Detect which cell encompasses the target text, then output its [X, Y] center coordinate. 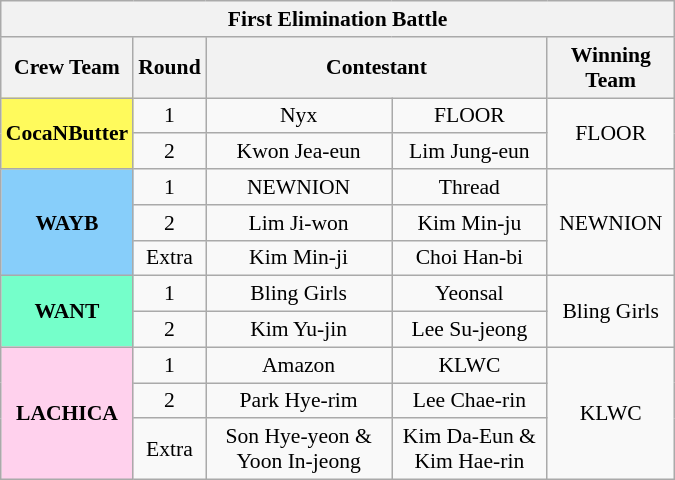
Park Hye-rim [299, 401]
Lim Ji-won [299, 223]
Choi Han-bi [470, 258]
Lee Su-jeong [470, 330]
Round [170, 68]
Winning Team [610, 68]
LACHICA [67, 413]
CocaNButter [67, 134]
Contestant [376, 68]
Kim Da-Eun & Kim Hae-rin [470, 450]
Lim Jung-eun [470, 152]
Thread [470, 187]
Son Hye-yeon & Yoon In-jeong [299, 450]
Kim Min-ji [299, 258]
Yeonsal [470, 294]
Crew Team [67, 68]
Kim Min-ju [470, 223]
Nyx [299, 116]
Lee Chae-rin [470, 401]
WANT [67, 312]
Amazon [299, 365]
WAYB [67, 222]
Kwon Jea-eun [299, 152]
First Elimination Battle [338, 19]
Kim Yu-jin [299, 330]
